Detect which cell encompasses the target text, then output its [x, y] center coordinate. 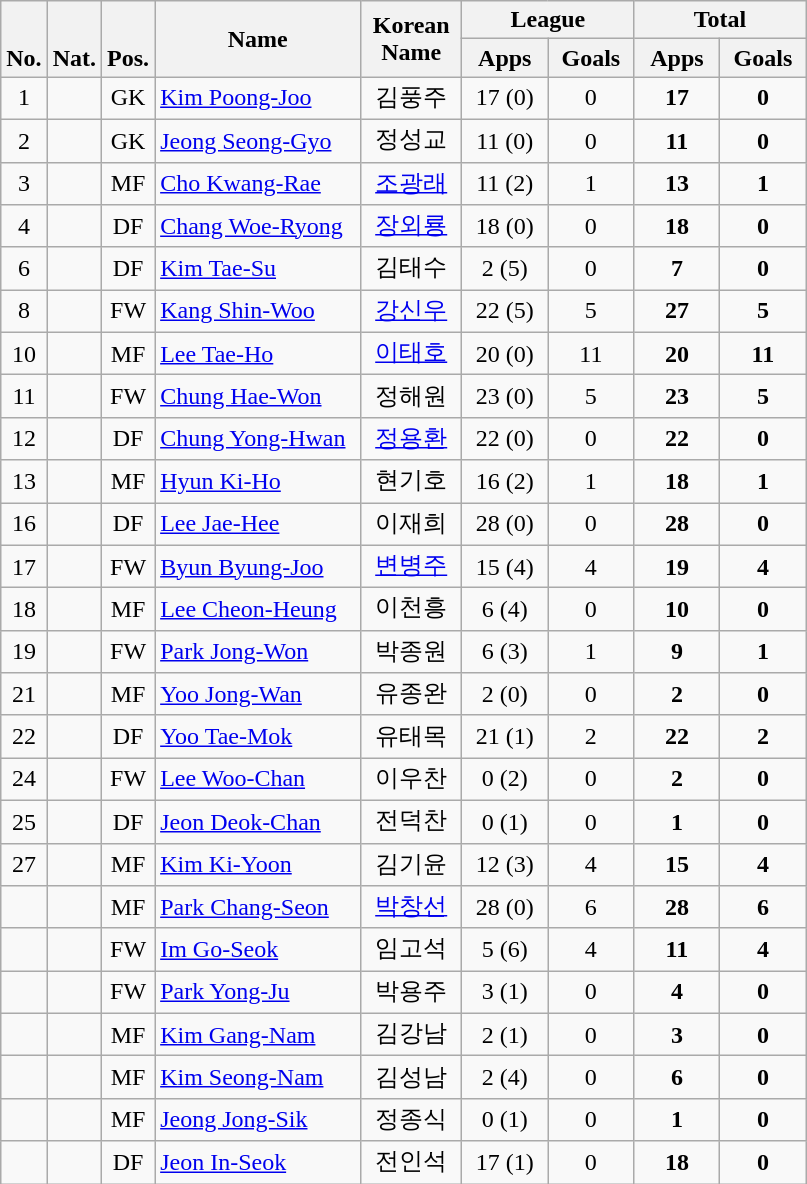
Park Yong-Ju [258, 992]
9 [677, 652]
Park Jong-Won [258, 652]
임고석 [412, 950]
Nat. [74, 39]
김강남 [412, 1034]
박용주 [412, 992]
Kim Gang-Nam [258, 1034]
8 [24, 312]
21 (1) [505, 736]
11 (0) [505, 140]
2 (5) [505, 268]
23 (0) [505, 396]
정해원 [412, 396]
No. [24, 39]
20 (0) [505, 354]
Yoo Jong-Wan [258, 694]
2 (0) [505, 694]
전인석 [412, 1162]
18 (0) [505, 226]
12 (3) [505, 864]
Chung Yong-Hwan [258, 438]
Jeon In-Seok [258, 1162]
Lee Woo-Chan [258, 780]
이우찬 [412, 780]
Cho Kwang-Rae [258, 184]
Jeong Jong-Sik [258, 1120]
Kim Seong-Nam [258, 1078]
24 [24, 780]
20 [677, 354]
Chang Woe-Ryong [258, 226]
16 (2) [505, 482]
변병주 [412, 566]
17 (1) [505, 1162]
6 (4) [505, 610]
5 (6) [505, 950]
박종원 [412, 652]
박창선 [412, 908]
김태수 [412, 268]
Lee Jae-Hee [258, 524]
3 (1) [505, 992]
강신우 [412, 312]
Jeon Deok-Chan [258, 822]
정용환 [412, 438]
21 [24, 694]
Hyun Ki-Ho [258, 482]
15 [677, 864]
KoreanName [412, 39]
Chung Hae-Won [258, 396]
16 [24, 524]
17 (0) [505, 98]
Kim Ki-Yoon [258, 864]
Im Go-Seok [258, 950]
이태호 [412, 354]
2 (4) [505, 1078]
김성남 [412, 1078]
Kim Tae-Su [258, 268]
이천흥 [412, 610]
유태목 [412, 736]
Kim Poong-Joo [258, 98]
Yoo Tae-Mok [258, 736]
김기윤 [412, 864]
Byun Byung-Joo [258, 566]
Pos. [128, 39]
Total [720, 20]
이재희 [412, 524]
Kang Shin-Woo [258, 312]
Park Chang-Seon [258, 908]
12 [24, 438]
장외룡 [412, 226]
Jeong Seong-Gyo [258, 140]
22 (0) [505, 438]
2 (1) [505, 1034]
김풍주 [412, 98]
조광래 [412, 184]
25 [24, 822]
유종완 [412, 694]
Lee Tae-Ho [258, 354]
6 (3) [505, 652]
전덕찬 [412, 822]
League [548, 20]
정종식 [412, 1120]
11 (2) [505, 184]
정성교 [412, 140]
Lee Cheon-Heung [258, 610]
7 [677, 268]
15 (4) [505, 566]
0 (2) [505, 780]
Name [258, 39]
23 [677, 396]
22 (5) [505, 312]
현기호 [412, 482]
